Pinpoint the cell where the given text exists, returning its [X, Y] midpoint coordinate. 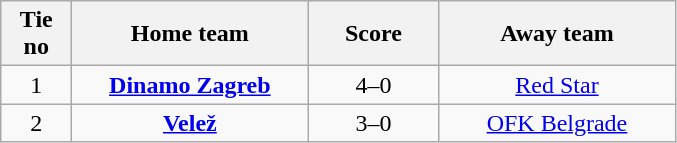
Home team [190, 34]
Red Star [557, 85]
Score [374, 34]
Dinamo Zagreb [190, 85]
1 [36, 85]
Velež [190, 123]
3–0 [374, 123]
Tie no [36, 34]
4–0 [374, 85]
2 [36, 123]
OFK Belgrade [557, 123]
Away team [557, 34]
